Locate the cell with the specified text and output its [X, Y] center coordinate. 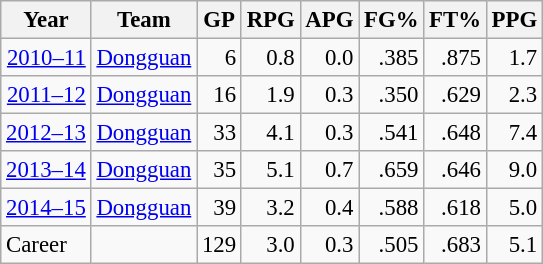
3.2 [270, 208]
.875 [456, 58]
Team [144, 20]
129 [220, 245]
16 [220, 95]
5.0 [514, 208]
0.4 [330, 208]
2013–14 [46, 170]
9.0 [514, 170]
APG [330, 20]
Year [46, 20]
3.0 [270, 245]
35 [220, 170]
.541 [392, 133]
0.8 [270, 58]
GP [220, 20]
39 [220, 208]
7.4 [514, 133]
1.7 [514, 58]
0.7 [330, 170]
.618 [456, 208]
0.0 [330, 58]
FG% [392, 20]
.629 [456, 95]
2014–15 [46, 208]
FT% [456, 20]
6 [220, 58]
PPG [514, 20]
.385 [392, 58]
.350 [392, 95]
2.3 [514, 95]
.683 [456, 245]
4.1 [270, 133]
.648 [456, 133]
33 [220, 133]
1.9 [270, 95]
2011–12 [46, 95]
2012–13 [46, 133]
2010–11 [46, 58]
RPG [270, 20]
.588 [392, 208]
.505 [392, 245]
.646 [456, 170]
Career [46, 245]
.659 [392, 170]
